Extract the (X, Y) coordinate from the center of the cell holding the provided text.  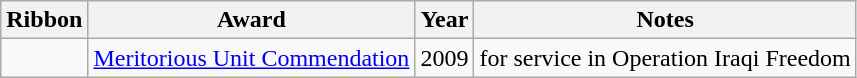
Notes (665, 20)
Year (444, 20)
Meritorious Unit Commendation (252, 58)
2009 (444, 58)
Ribbon (44, 20)
for service in Operation Iraqi Freedom (665, 58)
Award (252, 20)
